Locate the cell with the specified text and output its (x, y) center coordinate. 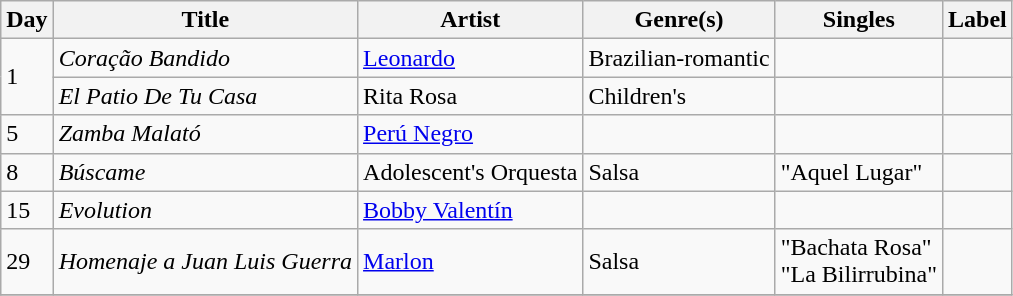
5 (27, 134)
8 (27, 172)
Coração Bandido (205, 58)
Children's (679, 96)
Zamba Malató (205, 134)
Homenaje a Juan Luis Guerra (205, 262)
Genre(s) (679, 20)
Leonardo (470, 58)
Evolution (205, 210)
"Aquel Lugar" (858, 172)
Marlon (470, 262)
15 (27, 210)
Rita Rosa (470, 96)
Singles (858, 20)
29 (27, 262)
Title (205, 20)
Perú Negro (470, 134)
Búscame (205, 172)
Bobby Valentín (470, 210)
El Patio De Tu Casa (205, 96)
1 (27, 77)
Day (27, 20)
Label (977, 20)
Adolescent's Orquesta (470, 172)
Brazilian-romantic (679, 58)
"Bachata Rosa""La Bilirrubina" (858, 262)
Artist (470, 20)
